Capture the cell that displays the provided text and extract its [x, y] central coordinate. 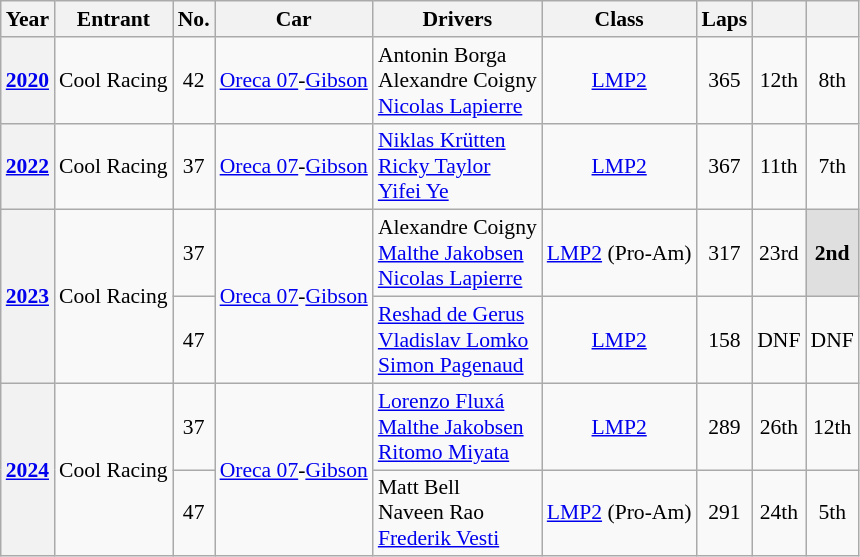
No. [194, 19]
42 [194, 80]
Antonin Borga Alexandre Coigny Nicolas Lapierre [458, 80]
291 [724, 514]
Lorenzo Fluxá Malthe Jakobsen Ritomo Miyata [458, 426]
2022 [28, 166]
Year [28, 19]
8th [832, 80]
2nd [832, 254]
23rd [778, 254]
Entrant [114, 19]
2020 [28, 80]
Matt Bell Naveen Rao Frederik Vesti [458, 514]
11th [778, 166]
2024 [28, 470]
Drivers [458, 19]
26th [778, 426]
Alexandre Coigny Malthe Jakobsen Nicolas Lapierre [458, 254]
Niklas Krütten Ricky Taylor Yifei Ye [458, 166]
2023 [28, 296]
289 [724, 426]
Class [620, 19]
7th [832, 166]
5th [832, 514]
367 [724, 166]
Reshad de Gerus Vladislav Lomko Simon Pagenaud [458, 340]
158 [724, 340]
Laps [724, 19]
24th [778, 514]
317 [724, 254]
Car [294, 19]
365 [724, 80]
